Detect which cell encompasses the target text, then output its [x, y] center coordinate. 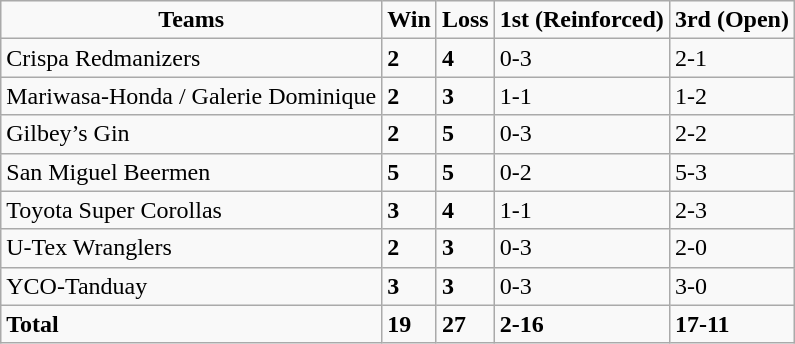
0-2 [582, 172]
17-11 [732, 324]
Gilbey’s Gin [192, 134]
2-1 [732, 58]
1-2 [732, 96]
Toyota Super Corollas [192, 210]
Win [410, 20]
Total [192, 324]
2-0 [732, 248]
Loss [465, 20]
Mariwasa-Honda / Galerie Dominique [192, 96]
5-3 [732, 172]
Teams [192, 20]
19 [410, 324]
2-2 [732, 134]
Crispa Redmanizers [192, 58]
YCO-Tanduay [192, 286]
U-Tex Wranglers [192, 248]
3rd (Open) [732, 20]
2-16 [582, 324]
2-3 [732, 210]
27 [465, 324]
3-0 [732, 286]
1st (Reinforced) [582, 20]
San Miguel Beermen [192, 172]
